Locate the cell with the specified text and output its [X, Y] center coordinate. 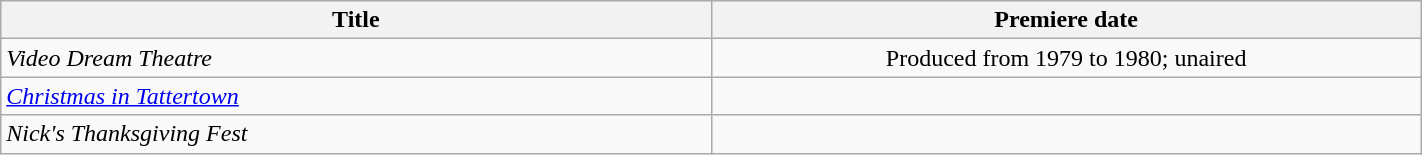
Video Dream Theatre [356, 58]
Premiere date [1066, 20]
Title [356, 20]
Christmas in Tattertown [356, 96]
Produced from 1979 to 1980; unaired [1066, 58]
Nick's Thanksgiving Fest [356, 134]
